From the cell containing the given text, extract its center point as (x, y) coordinate. 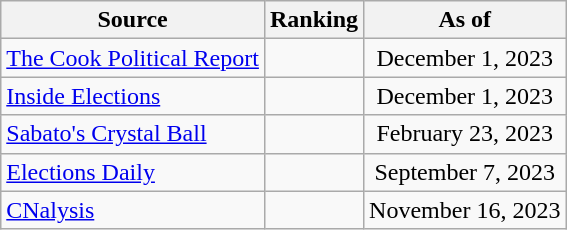
Sabato's Crystal Ball (133, 134)
Inside Elections (133, 96)
September 7, 2023 (465, 172)
Source (133, 20)
Elections Daily (133, 172)
November 16, 2023 (465, 210)
The Cook Political Report (133, 58)
As of (465, 20)
Ranking (314, 20)
February 23, 2023 (465, 134)
CNalysis (133, 210)
